Capture the cell that displays the provided text and extract its [x, y] central coordinate. 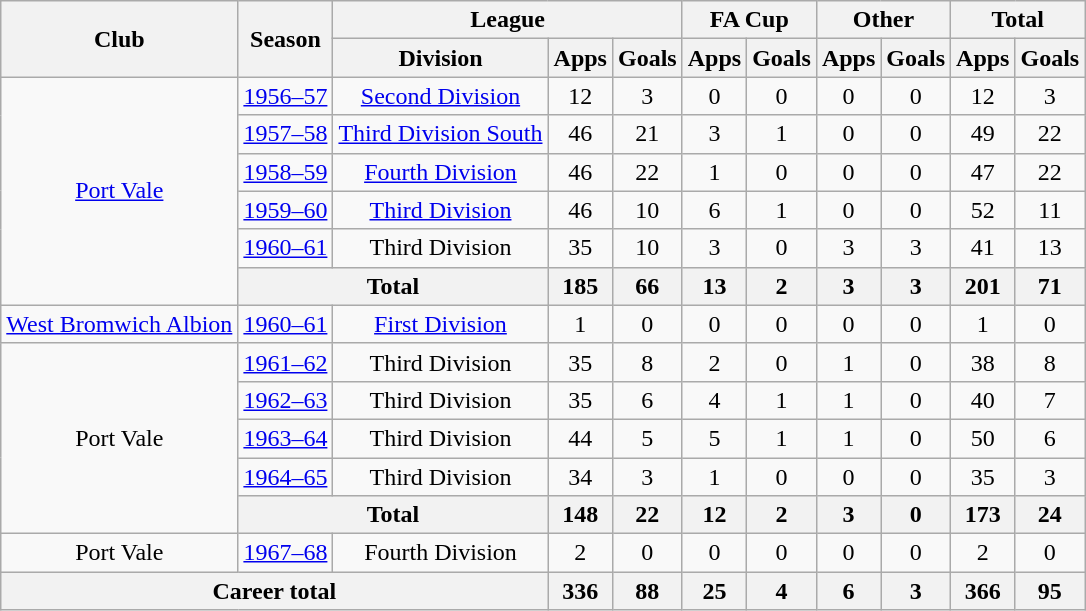
52 [983, 210]
34 [580, 477]
47 [983, 172]
1962–63 [286, 400]
336 [580, 591]
1959–60 [286, 210]
1957–58 [286, 134]
38 [983, 362]
1956–57 [286, 96]
Career total [274, 591]
1958–59 [286, 172]
1961–62 [286, 362]
1964–65 [286, 477]
148 [580, 515]
44 [580, 438]
Second Division [440, 96]
40 [983, 400]
173 [983, 515]
Division [440, 58]
49 [983, 134]
Season [286, 39]
185 [580, 286]
Third Division South [440, 134]
95 [1050, 591]
First Division [440, 324]
41 [983, 248]
71 [1050, 286]
201 [983, 286]
21 [647, 134]
League [508, 20]
7 [1050, 400]
Club [120, 39]
1967–68 [286, 553]
West Bromwich Albion [120, 324]
1963–64 [286, 438]
11 [1050, 210]
50 [983, 438]
66 [647, 286]
366 [983, 591]
24 [1050, 515]
25 [714, 591]
88 [647, 591]
FA Cup [749, 20]
Other [883, 20]
